Scan for the cell matching the given text and deliver its [X, Y] coordinate at center. 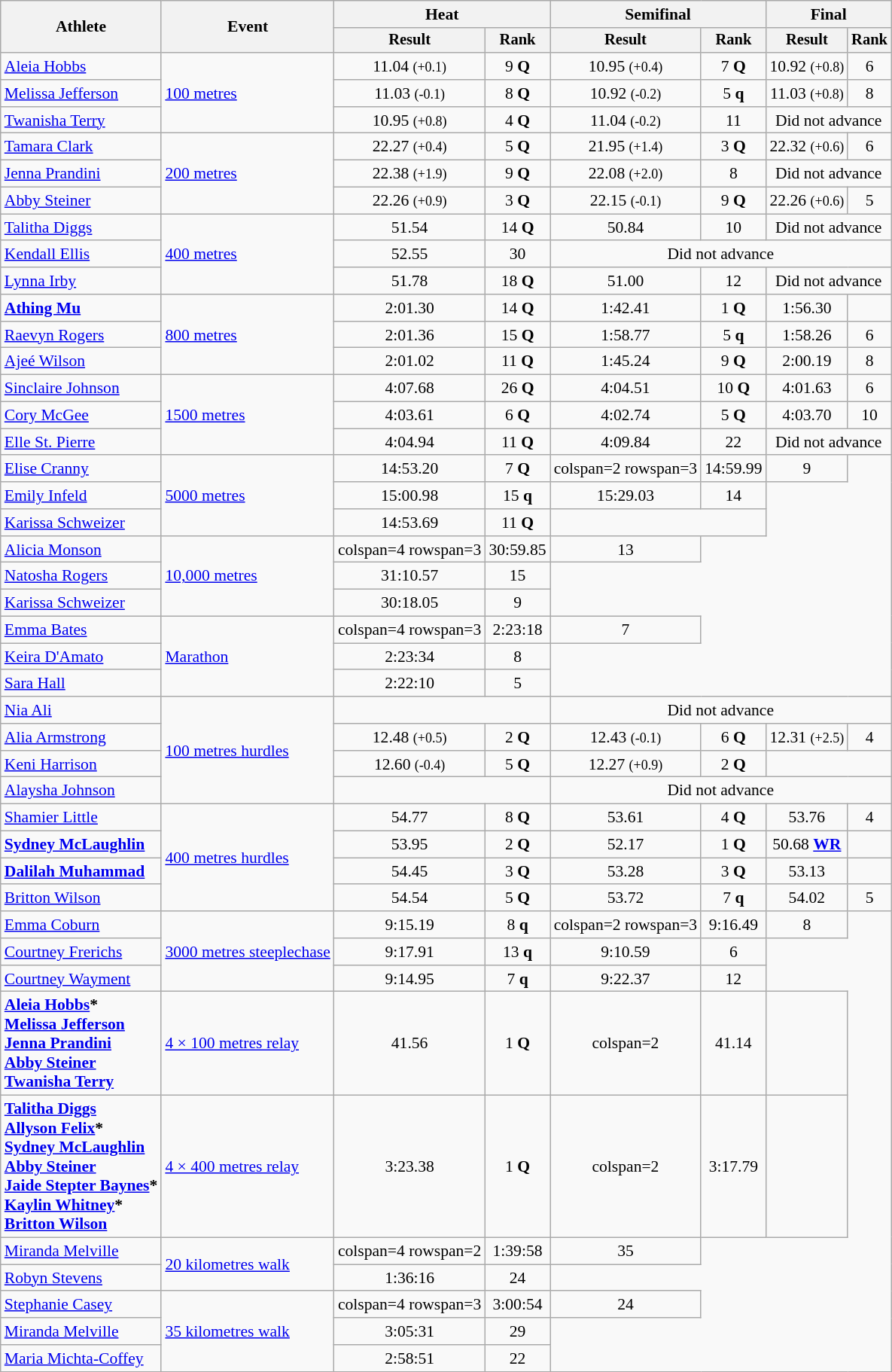
Elise Cranny [81, 469]
Sydney McLaughlin [81, 845]
Athing Mu [81, 308]
Semifinal [658, 14]
54.45 [409, 871]
1:58.26 [807, 335]
52.17 [626, 845]
4:03.70 [807, 416]
200 metres [248, 173]
53.61 [626, 818]
4:04.94 [409, 442]
3:17.79 [733, 1167]
15 q [517, 495]
2:01.02 [409, 361]
Talitha DiggsAllyson Felix*Sydney McLaughlinAbby SteinerJaide Stepter Baynes*Kaylin Whitney*Britton Wilson [81, 1167]
22.26 (+0.6) [807, 201]
2:23:18 [517, 630]
Aleia Hobbs [81, 66]
Natosha Rogers [81, 576]
4:04.51 [626, 389]
54.54 [409, 898]
2:00.19 [807, 361]
22.08 (+2.0) [626, 174]
30:59.85 [517, 550]
Event [248, 27]
Nia Ali [81, 710]
Tamara Clark [81, 147]
18 Q [517, 281]
35 kilometres walk [248, 1331]
2:58:51 [409, 1358]
Cory McGee [81, 416]
10,000 metres [248, 577]
Talitha Diggs [81, 227]
4:02.74 [626, 416]
9:22.37 [626, 979]
53.72 [626, 898]
Lynna Irby [81, 281]
Keni Harrison [81, 764]
10.92 (-0.2) [626, 93]
41.14 [733, 1044]
30 [517, 255]
8 q [517, 925]
50.68 WR [807, 845]
Emily Infeld [81, 495]
26 Q [517, 389]
30:18.05 [409, 603]
53.28 [626, 871]
51.54 [409, 227]
12.43 (-0.1) [626, 737]
12.48 (+0.5) [409, 737]
53.95 [409, 845]
11 [733, 120]
9:14.95 [409, 979]
400 metres [248, 255]
2:22:10 [409, 684]
Maria Michta-Coffey [81, 1358]
11.03 (+0.8) [807, 93]
9:17.91 [409, 952]
10.95 (+0.8) [409, 120]
1:58.77 [626, 335]
12.60 (-0.4) [409, 764]
2:23:34 [409, 657]
Shamier Little [81, 818]
10 Q [733, 389]
4:09.84 [626, 442]
Keira D'Amato [81, 657]
11.04 (+0.1) [409, 66]
9:16.49 [733, 925]
1500 metres [248, 416]
13 [626, 550]
Emma Bates [81, 630]
Kendall Ellis [81, 255]
100 metres [248, 93]
1:39:58 [517, 1252]
5000 metres [248, 495]
Jenna Prandini [81, 174]
Alia Armstrong [81, 737]
14 [733, 495]
41.56 [409, 1044]
51.00 [626, 281]
1:36:16 [409, 1278]
Dalilah Muhammad [81, 871]
4:01.63 [807, 389]
Heat [443, 14]
Britton Wilson [81, 898]
Courtney Wayment [81, 979]
22.27 (+0.4) [409, 147]
21.95 (+1.4) [626, 147]
Sara Hall [81, 684]
1:42.41 [626, 308]
Final [829, 14]
1:45.24 [626, 361]
Elle St. Pierre [81, 442]
Stephanie Casey [81, 1305]
14:59.99 [733, 469]
3:00:54 [517, 1305]
Robyn Stevens [81, 1278]
Athlete [81, 27]
800 metres [248, 334]
Emma Coburn [81, 925]
2:01.30 [409, 308]
14:53.69 [409, 523]
Alicia Monson [81, 550]
14:53.20 [409, 469]
11.04 (-0.2) [626, 120]
Raevyn Rogers [81, 335]
Ajeé Wilson [81, 361]
100 metres hurdles [248, 750]
Sinclaire Johnson [81, 389]
20 kilometres walk [248, 1265]
4 × 400 metres relay [248, 1167]
10.92 (+0.8) [807, 66]
400 metres hurdles [248, 858]
52.55 [409, 255]
3:05:31 [409, 1331]
4:07.68 [409, 389]
Alaysha Johnson [81, 791]
29 [517, 1331]
15:00.98 [409, 495]
22.15 (-0.1) [626, 201]
12.31 (+2.5) [807, 737]
53.13 [807, 871]
22.32 (+0.6) [807, 147]
22.38 (+1.9) [409, 174]
Abby Steiner [81, 201]
31:10.57 [409, 576]
Courtney Frerichs [81, 952]
2:01.36 [409, 335]
7 [626, 630]
4 × 100 metres relay [248, 1044]
15 Q [517, 335]
9:15.19 [409, 925]
Marathon [248, 657]
22.26 (+0.9) [409, 201]
10.95 (+0.4) [626, 66]
3000 metres steeplechase [248, 952]
51.78 [409, 281]
Twanisha Terry [81, 120]
13 q [517, 952]
1:56.30 [807, 308]
53.76 [807, 818]
35 [626, 1252]
11.03 (-0.1) [409, 93]
Aleia Hobbs*Melissa JeffersonJenna PrandiniAbby SteinerTwanisha Terry [81, 1044]
54.02 [807, 898]
4:03.61 [409, 416]
9:10.59 [626, 952]
3:23.38 [409, 1167]
54.77 [409, 818]
12.27 (+0.9) [626, 764]
15 [517, 576]
15:29.03 [626, 495]
Melissa Jefferson [81, 93]
50.84 [626, 227]
colspan=4 rowspan=2 [409, 1252]
